Locate the cell with the specified text and output its (X, Y) center coordinate. 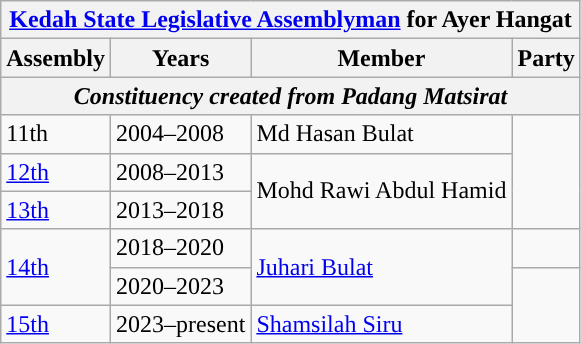
11th (56, 134)
Constituency created from Padang Matsirat (291, 96)
13th (56, 210)
Mohd Rawi Abdul Hamid (382, 191)
2008–2013 (180, 172)
14th (56, 267)
Years (180, 58)
15th (56, 324)
2013–2018 (180, 210)
12th (56, 172)
Shamsilah Siru (382, 324)
Kedah State Legislative Assemblyman for Ayer Hangat (291, 20)
Assembly (56, 58)
Member (382, 58)
2018–2020 (180, 248)
2004–2008 (180, 134)
Juhari Bulat (382, 267)
2020–2023 (180, 286)
Party (546, 58)
Md Hasan Bulat (382, 134)
2023–present (180, 324)
